Locate the cell with the specified text and output its [X, Y] center coordinate. 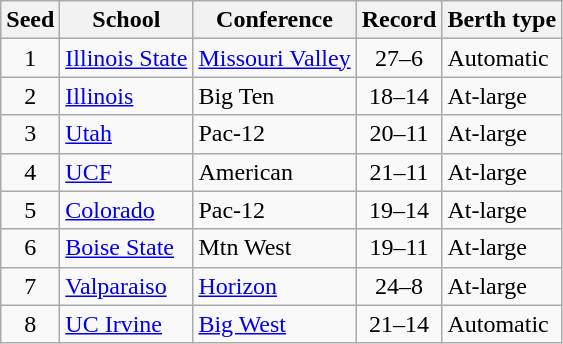
1 [30, 58]
7 [30, 286]
Missouri Valley [274, 58]
19–11 [399, 248]
UC Irvine [126, 324]
Seed [30, 20]
Big West [274, 324]
UCF [126, 172]
School [126, 20]
5 [30, 210]
27–6 [399, 58]
2 [30, 96]
Illinois [126, 96]
6 [30, 248]
24–8 [399, 286]
19–14 [399, 210]
Boise State [126, 248]
Big Ten [274, 96]
Utah [126, 134]
Conference [274, 20]
18–14 [399, 96]
Horizon [274, 286]
Colorado [126, 210]
Valparaiso [126, 286]
3 [30, 134]
20–11 [399, 134]
21–14 [399, 324]
21–11 [399, 172]
Mtn West [274, 248]
Illinois State [126, 58]
4 [30, 172]
Record [399, 20]
Berth type [502, 20]
American [274, 172]
8 [30, 324]
